Search for the cell housing the specified text and yield its [X, Y] center coordinate. 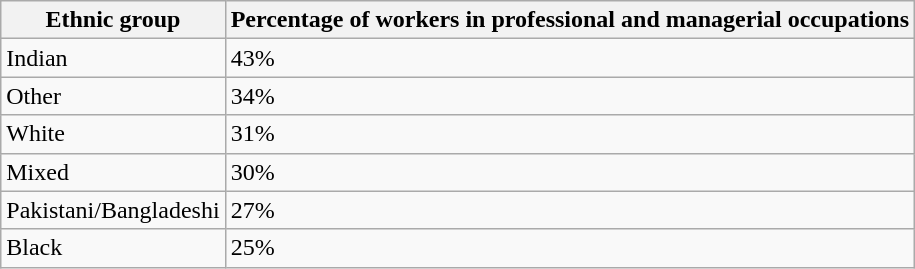
25% [570, 248]
34% [570, 96]
Other [113, 96]
Black [113, 248]
Mixed [113, 172]
Pakistani/Bangladeshi [113, 210]
43% [570, 58]
Percentage of workers in professional and managerial occupations [570, 20]
White [113, 134]
Indian [113, 58]
30% [570, 172]
31% [570, 134]
Ethnic group [113, 20]
27% [570, 210]
